Output the (X, Y) coordinate of the center of the cell containing the given text.  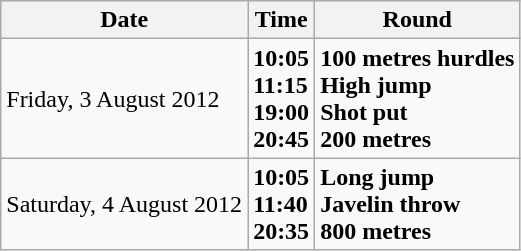
10:0511:4020:35 (282, 204)
100 metres hurdlesHigh jumpShot put200 metres (418, 98)
Long jumpJavelin throw800 metres (418, 204)
10:0511:1519:0020:45 (282, 98)
Friday, 3 August 2012 (124, 98)
Round (418, 20)
Time (282, 20)
Date (124, 20)
Saturday, 4 August 2012 (124, 204)
